Return the (X, Y) coordinate for the center point of the cell that contains the specified text.  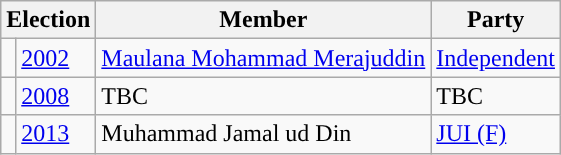
Party (496, 20)
Muhammad Jamal ud Din (264, 134)
Maulana Mohammad Merajuddin (264, 58)
JUI (F) (496, 134)
2013 (56, 134)
Independent (496, 58)
Election (48, 20)
2008 (56, 96)
Member (264, 20)
2002 (56, 58)
